For the text-containing cell, return its midpoint in [x, y] coordinate format. 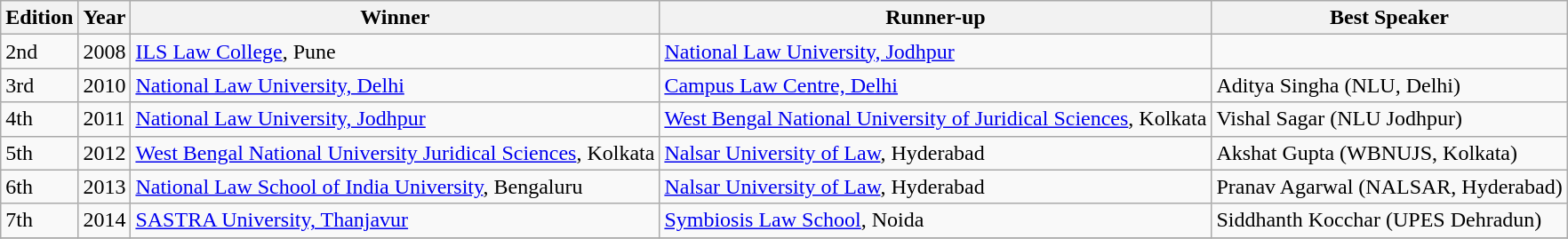
Edition [39, 18]
Siddhanth Kocchar (UPES Dehradun) [1389, 220]
ILS Law College, Pune [395, 52]
5th [39, 153]
Symbiosis Law School, Noida [935, 220]
Runner-up [935, 18]
Pranav Agarwal (NALSAR, Hyderabad) [1389, 187]
National Law School of India University, Bengaluru [395, 187]
Akshat Gupta (WBNUJS, Kolkata) [1389, 153]
Year [105, 18]
7th [39, 220]
4th [39, 119]
2011 [105, 119]
2012 [105, 153]
Campus Law Centre, Delhi [935, 85]
2nd [39, 52]
National Law University, Delhi [395, 85]
Winner [395, 18]
SASTRA University, Thanjavur [395, 220]
2014 [105, 220]
Vishal Sagar (NLU Jodhpur) [1389, 119]
3rd [39, 85]
West Bengal National University of Juridical Sciences, Kolkata [935, 119]
2008 [105, 52]
2010 [105, 85]
2013 [105, 187]
Aditya Singha (NLU, Delhi) [1389, 85]
West Bengal National University Juridical Sciences, Kolkata [395, 153]
Best Speaker [1389, 18]
6th [39, 187]
